Scan for the cell matching the given text and deliver its [x, y] coordinate at center. 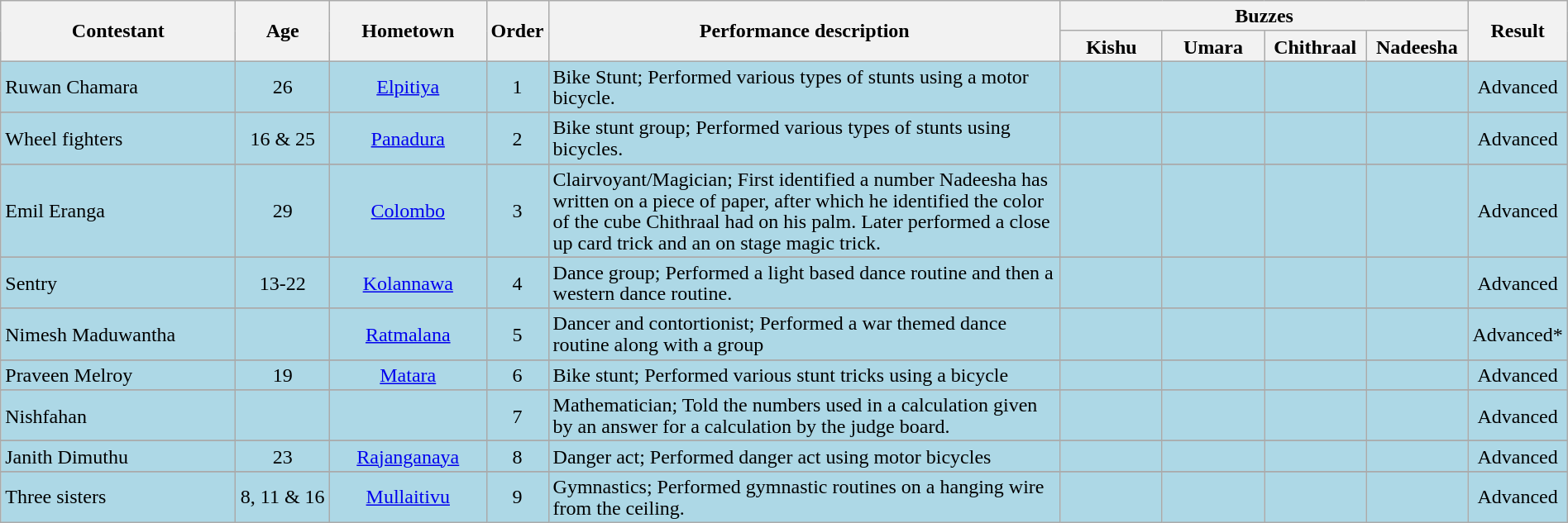
Contestant [118, 31]
Mullaitivu [409, 497]
Janith Dimuthu [118, 456]
Chithraal [1315, 46]
8, 11 & 16 [283, 497]
Nimesh Maduwantha [118, 334]
Result [1518, 31]
19 [283, 375]
2 [518, 138]
Bike stunt group; Performed various types of stunts using bicycles. [804, 138]
Age [283, 31]
Rajanganaya [409, 456]
Umara [1212, 46]
Mathematician; Told the numbers used in a calculation given by an answer for a calculation by the judge board. [804, 416]
Praveen Melroy [118, 375]
Elpitiya [409, 87]
1 [518, 87]
Emil Eranga [118, 210]
Wheel fighters [118, 138]
Kolannawa [409, 283]
Danger act; Performed danger act using motor bicycles [804, 456]
Three sisters [118, 497]
Sentry [118, 283]
3 [518, 210]
Advanced* [1518, 334]
Order [518, 31]
Hometown [409, 31]
9 [518, 497]
8 [518, 456]
Bike Stunt; Performed various types of stunts using a motor bicycle. [804, 87]
Nishfahan [118, 416]
Ruwan Chamara [118, 87]
26 [283, 87]
6 [518, 375]
Ratmalana [409, 334]
Bike stunt; Performed various stunt tricks using a bicycle [804, 375]
Buzzes [1264, 17]
7 [518, 416]
5 [518, 334]
Nadeesha [1417, 46]
Dancer and contortionist; Performed a war themed dance routine along with a group [804, 334]
Dance group; Performed a light based dance routine and then a western dance routine. [804, 283]
29 [283, 210]
Gymnastics; Performed gymnastic routines on a hanging wire from the ceiling. [804, 497]
Matara [409, 375]
Panadura [409, 138]
Kishu [1111, 46]
16 & 25 [283, 138]
13-22 [283, 283]
Colombo [409, 210]
23 [283, 456]
Performance description [804, 31]
4 [518, 283]
